Detect which cell encompasses the target text, then output its (x, y) center coordinate. 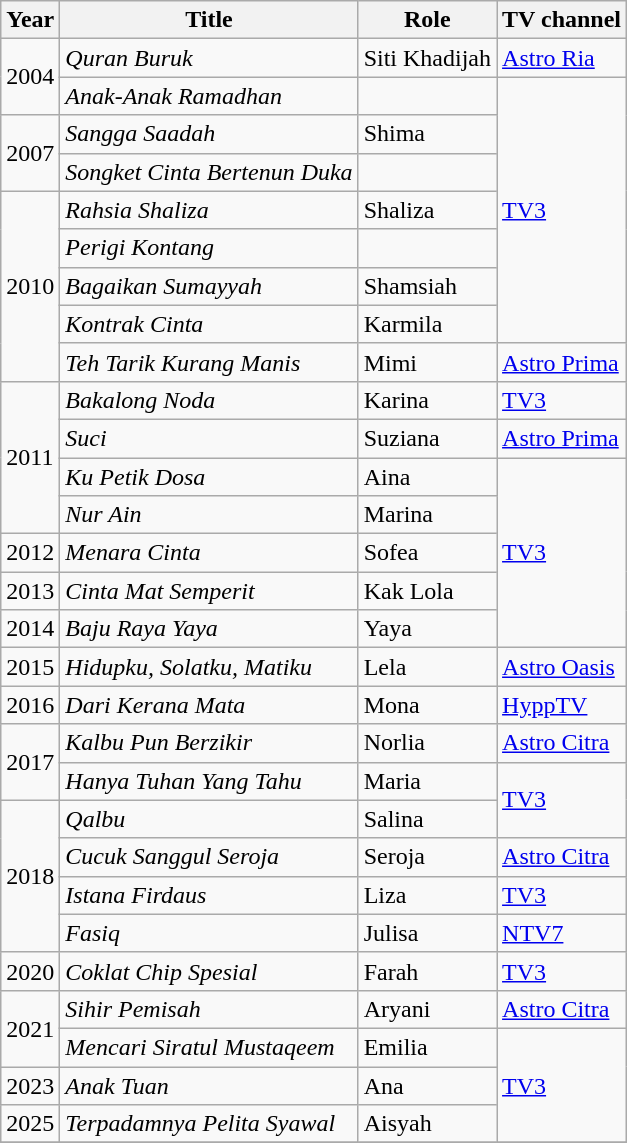
2013 (30, 591)
Aisyah (427, 1124)
2010 (30, 286)
Anak-Anak Ramadhan (209, 96)
Kak Lola (427, 591)
Karina (427, 400)
TV channel (562, 20)
Shamsiah (427, 286)
Bagaikan Sumayyah (209, 286)
Menara Cinta (209, 553)
Karmila (427, 324)
Mona (427, 705)
Ku Petik Dosa (209, 477)
Seroja (427, 857)
2004 (30, 77)
Hanya Tuhan Yang Tahu (209, 781)
Aina (427, 477)
Aryani (427, 1009)
Fasiq (209, 933)
Suci (209, 438)
Cinta Mat Semperit (209, 591)
Farah (427, 971)
Maria (427, 781)
Mimi (427, 362)
Lela (427, 667)
Marina (427, 515)
2011 (30, 457)
Kalbu Pun Berzikir (209, 743)
NTV7 (562, 933)
2016 (30, 705)
Sihir Pemisah (209, 1009)
2018 (30, 876)
Ana (427, 1085)
Salina (427, 819)
Liza (427, 895)
Mencari Siratul Mustaqeem (209, 1047)
2012 (30, 553)
Nur Ain (209, 515)
2007 (30, 153)
Yaya (427, 629)
Qalbu (209, 819)
Sofea (427, 553)
Sangga Saadah (209, 134)
Siti Khadijah (427, 58)
Norlia (427, 743)
Astro Ria (562, 58)
Coklat Chip Spesial (209, 971)
2020 (30, 971)
Hidupku, Solatku, Matiku (209, 667)
Terpadamnya Pelita Syawal (209, 1124)
2025 (30, 1124)
Shima (427, 134)
Suziana (427, 438)
Songket Cinta Bertenun Duka (209, 172)
Kontrak Cinta (209, 324)
2023 (30, 1085)
Baju Raya Yaya (209, 629)
Year (30, 20)
Teh Tarik Kurang Manis (209, 362)
Julisa (427, 933)
Bakalong Noda (209, 400)
Emilia (427, 1047)
Rahsia Shaliza (209, 210)
2014 (30, 629)
HyppTV (562, 705)
Astro Oasis (562, 667)
Shaliza (427, 210)
Role (427, 20)
Perigi Kontang (209, 248)
Title (209, 20)
Istana Firdaus (209, 895)
2017 (30, 762)
2015 (30, 667)
Dari Kerana Mata (209, 705)
Cucuk Sanggul Seroja (209, 857)
2021 (30, 1028)
Anak Tuan (209, 1085)
Quran Buruk (209, 58)
